Pinpoint the cell where the given text exists, returning its [X, Y] midpoint coordinate. 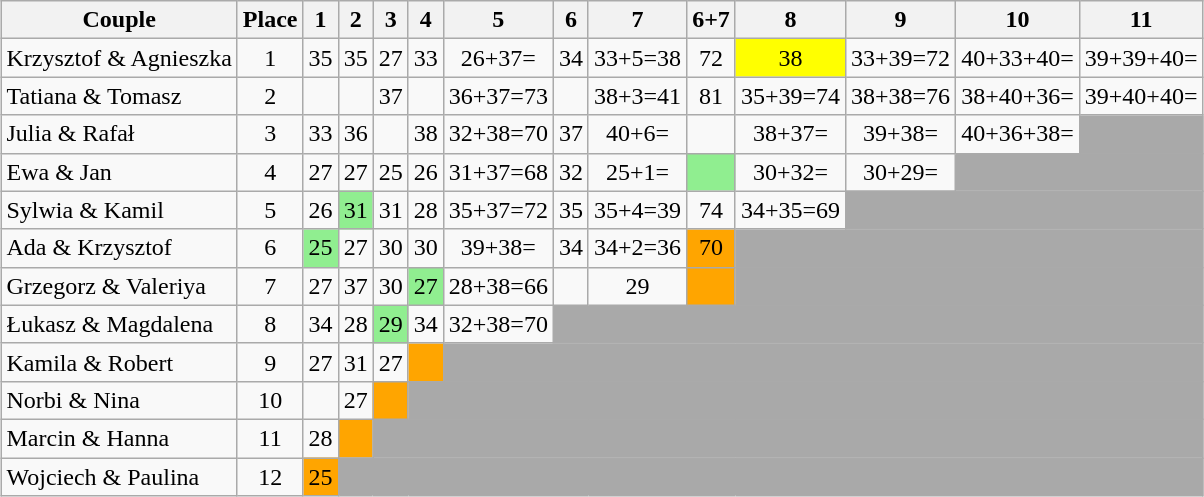
6+7 [712, 20]
72 [712, 58]
74 [712, 210]
Łukasz & Magdalena [119, 324]
26+37= [498, 58]
Place [270, 20]
38+3=41 [637, 96]
Wojciech & Paulina [119, 477]
31+37=68 [498, 172]
40+33+40= [1018, 58]
40+6= [637, 134]
30+32= [790, 172]
35+39=74 [790, 96]
38+40+36= [1018, 96]
35+4=39 [637, 210]
Krzysztof & Agnieszka [119, 58]
70 [712, 248]
Ada & Krzysztof [119, 248]
Marcin & Hanna [119, 438]
35+37=72 [498, 210]
Norbi & Nina [119, 400]
Sylwia & Kamil [119, 210]
34+35=69 [790, 210]
36 [356, 134]
28+38=66 [498, 286]
38+37= [790, 134]
40+36+38= [1018, 134]
12 [270, 477]
Grzegorz & Valeriya [119, 286]
Kamila & Robert [119, 362]
25+1= [637, 172]
32 [570, 172]
Couple [119, 20]
39+40+40= [1141, 96]
39+39+40= [1141, 58]
34+2=36 [637, 248]
Ewa & Jan [119, 172]
38+38=76 [900, 96]
36+37=73 [498, 96]
Julia & Rafał [119, 134]
81 [712, 96]
30+29= [900, 172]
33+5=38 [637, 58]
Tatiana & Tomasz [119, 96]
33+39=72 [900, 58]
